Identify which cell holds the provided text, then report its (x, y) central coordinate. 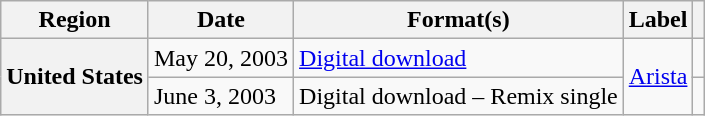
Digital download (459, 58)
Digital download – Remix single (459, 96)
Date (220, 20)
Region (75, 20)
Arista (658, 77)
June 3, 2003 (220, 96)
May 20, 2003 (220, 58)
United States (75, 77)
Format(s) (459, 20)
Label (658, 20)
